Find where the given text appears and provide that cell's center as [X, Y] coordinate. 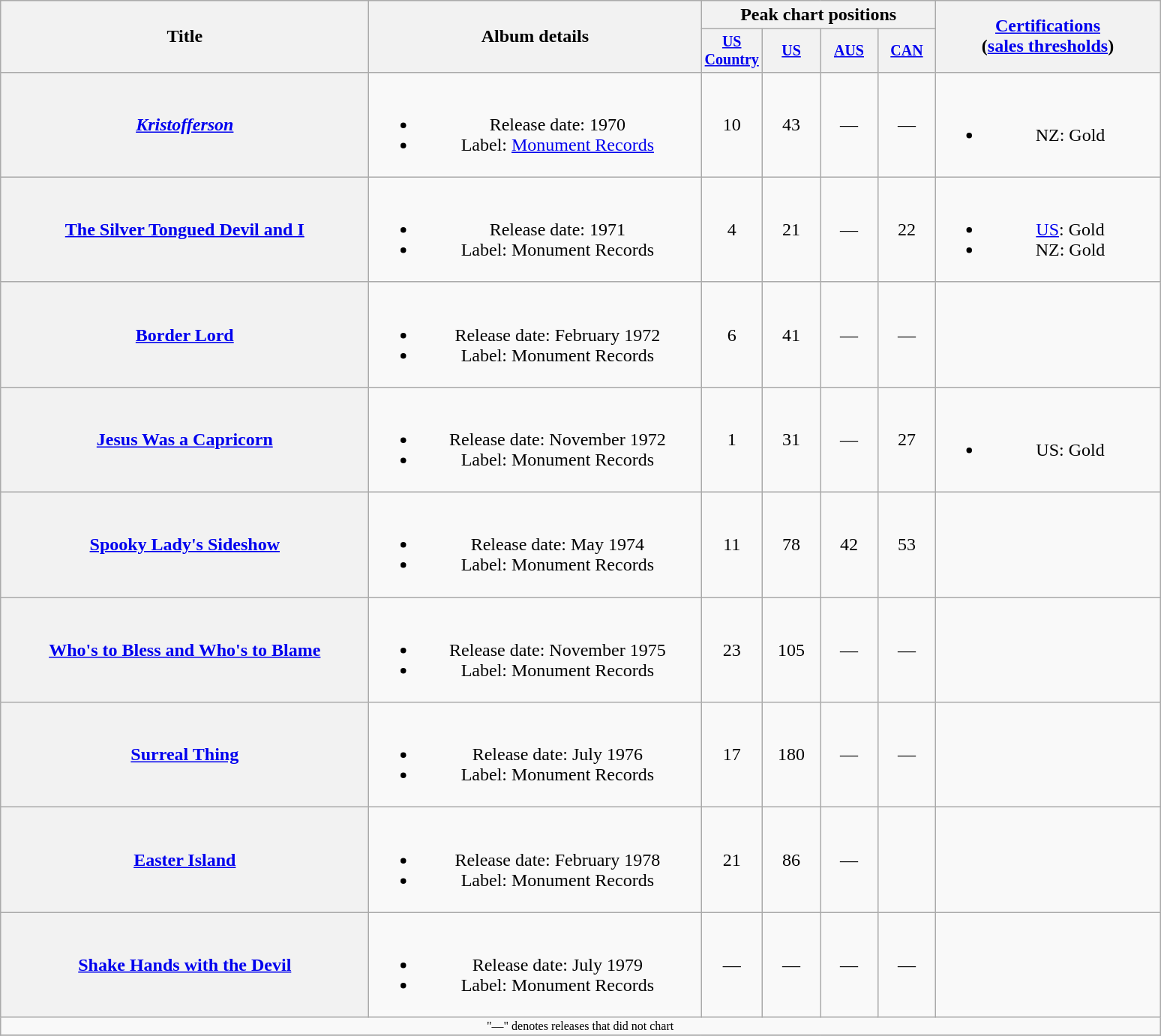
Release date: July 1979Label: Monument Records [535, 965]
Release date: February 1972Label: Monument Records [535, 334]
43 [792, 124]
Easter Island [184, 860]
Jesus Was a Capricorn [184, 439]
Release date: 1971Label: Monument Records [535, 229]
"—" denotes releases that did not chart [580, 1026]
53 [906, 545]
Release date: November 1972Label: Monument Records [535, 439]
11 [732, 545]
105 [792, 650]
US: Gold [1047, 439]
Release date: July 1976Label: Monument Records [535, 755]
Title [184, 37]
CAN [906, 51]
NZ: Gold [1047, 124]
4 [732, 229]
Surreal Thing [184, 755]
Release date: November 1975Label: Monument Records [535, 650]
Release date: May 1974Label: Monument Records [535, 545]
Border Lord [184, 334]
US [792, 51]
17 [732, 755]
Shake Hands with the Devil [184, 965]
Release date: February 1978Label: Monument Records [535, 860]
Peak chart positions [819, 15]
42 [849, 545]
The Silver Tongued Devil and I [184, 229]
41 [792, 334]
US: GoldNZ: Gold [1047, 229]
10 [732, 124]
180 [792, 755]
22 [906, 229]
86 [792, 860]
31 [792, 439]
23 [732, 650]
27 [906, 439]
Who's to Bless and Who's to Blame [184, 650]
6 [732, 334]
AUS [849, 51]
Album details [535, 37]
Kristofferson [184, 124]
1 [732, 439]
78 [792, 545]
Release date: 1970Label: Monument Records [535, 124]
US Country [732, 51]
Spooky Lady's Sideshow [184, 545]
Certifications (sales thresholds) [1047, 37]
